Pinpoint the cell where the given text exists, returning its (x, y) midpoint coordinate. 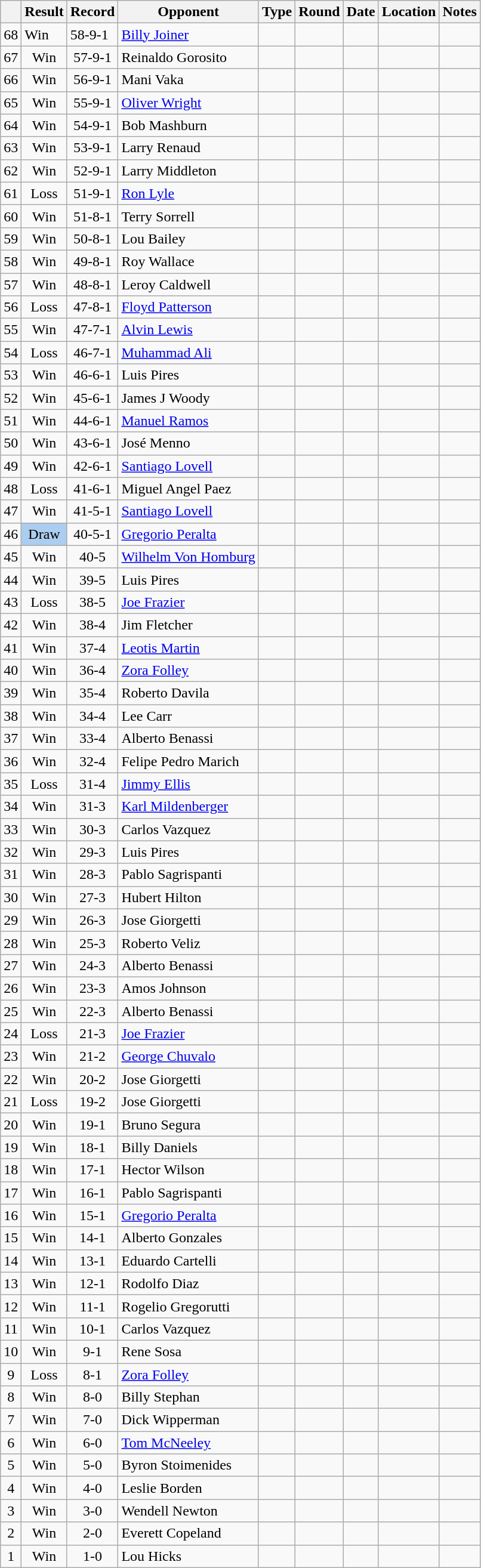
49 (11, 466)
12-1 (92, 1283)
Round (319, 12)
Rodolfo Diaz (189, 1283)
Hubert Hilton (189, 897)
25-3 (92, 943)
41-5-1 (92, 511)
30 (11, 897)
18 (11, 1170)
Wendell Newton (189, 1511)
63 (11, 148)
65 (11, 103)
Reinaldo Gorosito (189, 57)
James J Woody (189, 398)
Rogelio Gregorutti (189, 1306)
Lou Hicks (189, 1556)
38-5 (92, 602)
57-9-1 (92, 57)
47 (11, 511)
8-1 (92, 1374)
68 (11, 35)
21 (11, 1102)
17 (11, 1193)
Date (360, 12)
Mani Vaka (189, 80)
9 (11, 1374)
60 (11, 216)
12 (11, 1306)
Roy Wallace (189, 261)
Floyd Patterson (189, 307)
51-9-1 (92, 193)
42-6-1 (92, 466)
Notes (460, 12)
15 (11, 1238)
30-3 (92, 829)
31 (11, 875)
50 (11, 443)
34 (11, 807)
29 (11, 920)
16 (11, 1215)
31-3 (92, 807)
21-2 (92, 1057)
32-4 (92, 761)
Billy Joiner (189, 35)
48-8-1 (92, 285)
Lee Carr (189, 716)
10 (11, 1351)
Hector Wilson (189, 1170)
27-3 (92, 897)
Byron Stoimenides (189, 1465)
34-4 (92, 716)
45-6-1 (92, 398)
42 (11, 625)
Bob Mashburn (189, 125)
61 (11, 193)
20 (11, 1125)
25 (11, 1011)
Leroy Caldwell (189, 285)
2-0 (92, 1533)
Rene Sosa (189, 1351)
41 (11, 647)
Roberto Davila (189, 693)
28 (11, 943)
5-0 (92, 1465)
67 (11, 57)
33-4 (92, 739)
23 (11, 1057)
19-2 (92, 1102)
Lou Bailey (189, 239)
28-3 (92, 875)
59 (11, 239)
Wilhelm Von Homburg (189, 557)
41-6-1 (92, 489)
Larry Middleton (189, 171)
8-0 (92, 1397)
14-1 (92, 1238)
Leslie Borden (189, 1488)
40-5 (92, 557)
57 (11, 285)
16-1 (92, 1193)
Oliver Wright (189, 103)
8 (11, 1397)
Jim Fletcher (189, 625)
45 (11, 557)
Leotis Martin (189, 647)
56-9-1 (92, 80)
Result (44, 12)
58-9-1 (92, 35)
47-7-1 (92, 330)
31-4 (92, 784)
6 (11, 1443)
64 (11, 125)
55 (11, 330)
4-0 (92, 1488)
19-1 (92, 1125)
Opponent (189, 12)
26 (11, 988)
11-1 (92, 1306)
55-9-1 (92, 103)
36-4 (92, 671)
46 (11, 534)
66 (11, 80)
15-1 (92, 1215)
20-2 (92, 1079)
35 (11, 784)
10-1 (92, 1329)
11 (11, 1329)
19 (11, 1147)
37-4 (92, 647)
Alvin Lewis (189, 330)
44 (11, 579)
3-0 (92, 1511)
36 (11, 761)
Terry Sorrell (189, 216)
53-9-1 (92, 148)
Larry Renaud (189, 148)
26-3 (92, 920)
27 (11, 965)
62 (11, 171)
39 (11, 693)
48 (11, 489)
24 (11, 1034)
46-6-1 (92, 375)
54 (11, 353)
18-1 (92, 1147)
Eduardo Cartelli (189, 1261)
52-9-1 (92, 171)
Miguel Angel Paez (189, 489)
5 (11, 1465)
35-4 (92, 693)
43 (11, 602)
3 (11, 1511)
39-5 (92, 579)
40 (11, 671)
José Menno (189, 443)
33 (11, 829)
51-8-1 (92, 216)
13-1 (92, 1261)
53 (11, 375)
Roberto Veliz (189, 943)
Manuel Ramos (189, 421)
1 (11, 1556)
13 (11, 1283)
23-3 (92, 988)
40-5-1 (92, 534)
22 (11, 1079)
Amos Johnson (189, 988)
24-3 (92, 965)
Karl Mildenberger (189, 807)
Dick Wipperman (189, 1420)
29-3 (92, 852)
37 (11, 739)
Everett Copeland (189, 1533)
Jimmy Ellis (189, 784)
21-3 (92, 1034)
Record (92, 12)
Felipe Pedro Marich (189, 761)
54-9-1 (92, 125)
Billy Daniels (189, 1147)
43-6-1 (92, 443)
Location (409, 12)
2 (11, 1533)
44-6-1 (92, 421)
4 (11, 1488)
14 (11, 1261)
George Chuvalo (189, 1057)
9-1 (92, 1351)
47-8-1 (92, 307)
17-1 (92, 1170)
51 (11, 421)
38 (11, 716)
Muhammad Ali (189, 353)
1-0 (92, 1556)
58 (11, 261)
32 (11, 852)
Tom McNeeley (189, 1443)
38-4 (92, 625)
56 (11, 307)
Ron Lyle (189, 193)
7-0 (92, 1420)
22-3 (92, 1011)
Type (277, 12)
49-8-1 (92, 261)
Alberto Gonzales (189, 1238)
Billy Stephan (189, 1397)
6-0 (92, 1443)
Draw (44, 534)
52 (11, 398)
Bruno Segura (189, 1125)
46-7-1 (92, 353)
7 (11, 1420)
50-8-1 (92, 239)
